From the cell containing the given text, extract its center point as [X, Y] coordinate. 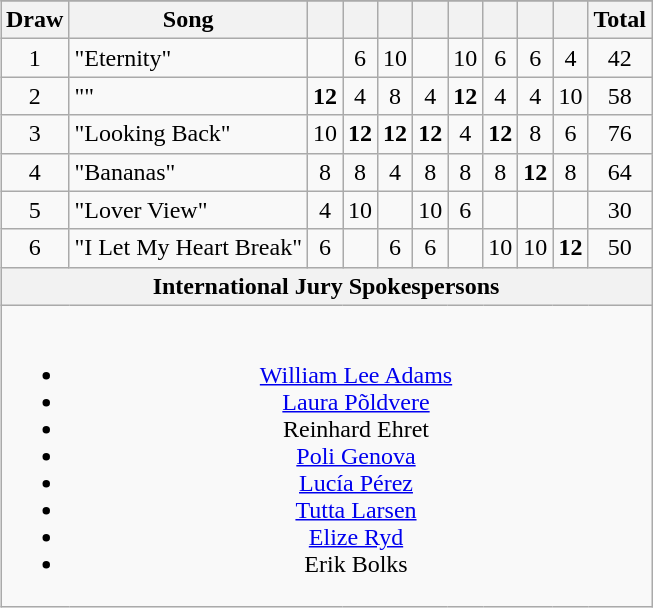
Total [620, 20]
42 [620, 58]
"Looking Back" [188, 134]
"Eternity" [188, 58]
Song [188, 20]
5 [34, 210]
William Lee Adams Laura Põldvere Reinhard Ehret Poli Genova Lucía Pérez Tutta Larsen Elize Ryd Erik Bolks [326, 456]
"" [188, 96]
International Jury Spokespersons [326, 286]
"I Let My Heart Break" [188, 248]
Draw [34, 20]
1 [34, 58]
58 [620, 96]
"Bananas" [188, 172]
50 [620, 248]
30 [620, 210]
3 [34, 134]
2 [34, 96]
64 [620, 172]
76 [620, 134]
"Lover View" [188, 210]
